Return the (x, y) coordinate for the center point of the cell that contains the specified text.  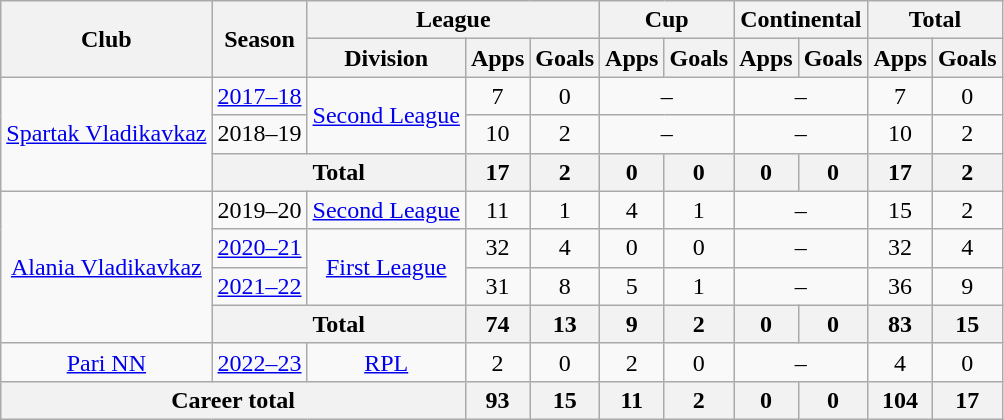
RPL (386, 362)
Cup (667, 20)
13 (565, 324)
First League (386, 267)
93 (497, 400)
Division (386, 58)
2021–22 (260, 286)
8 (565, 286)
2019–20 (260, 210)
104 (900, 400)
31 (497, 286)
2017–18 (260, 96)
36 (900, 286)
Season (260, 39)
Club (106, 39)
Pari NN (106, 362)
5 (632, 286)
74 (497, 324)
Alania Vladikavkaz (106, 267)
2018–19 (260, 134)
League (454, 20)
2020–21 (260, 248)
2022–23 (260, 362)
83 (900, 324)
Continental (801, 20)
Career total (234, 400)
Spartak Vladikavkaz (106, 134)
